Identify which cell holds the provided text, then report its (x, y) central coordinate. 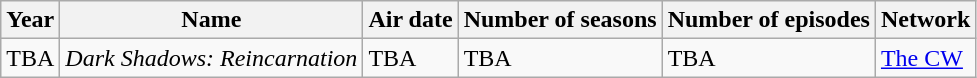
Number of seasons (560, 20)
Network (925, 20)
Air date (410, 20)
Year (30, 20)
Name (212, 20)
Dark Shadows: Reincarnation (212, 58)
Number of episodes (768, 20)
The CW (925, 58)
